From the cell containing the given text, extract its center point as [X, Y] coordinate. 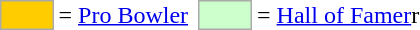
= Pro Bowler [124, 15]
